Identify which cell holds the provided text, then report its [X, Y] central coordinate. 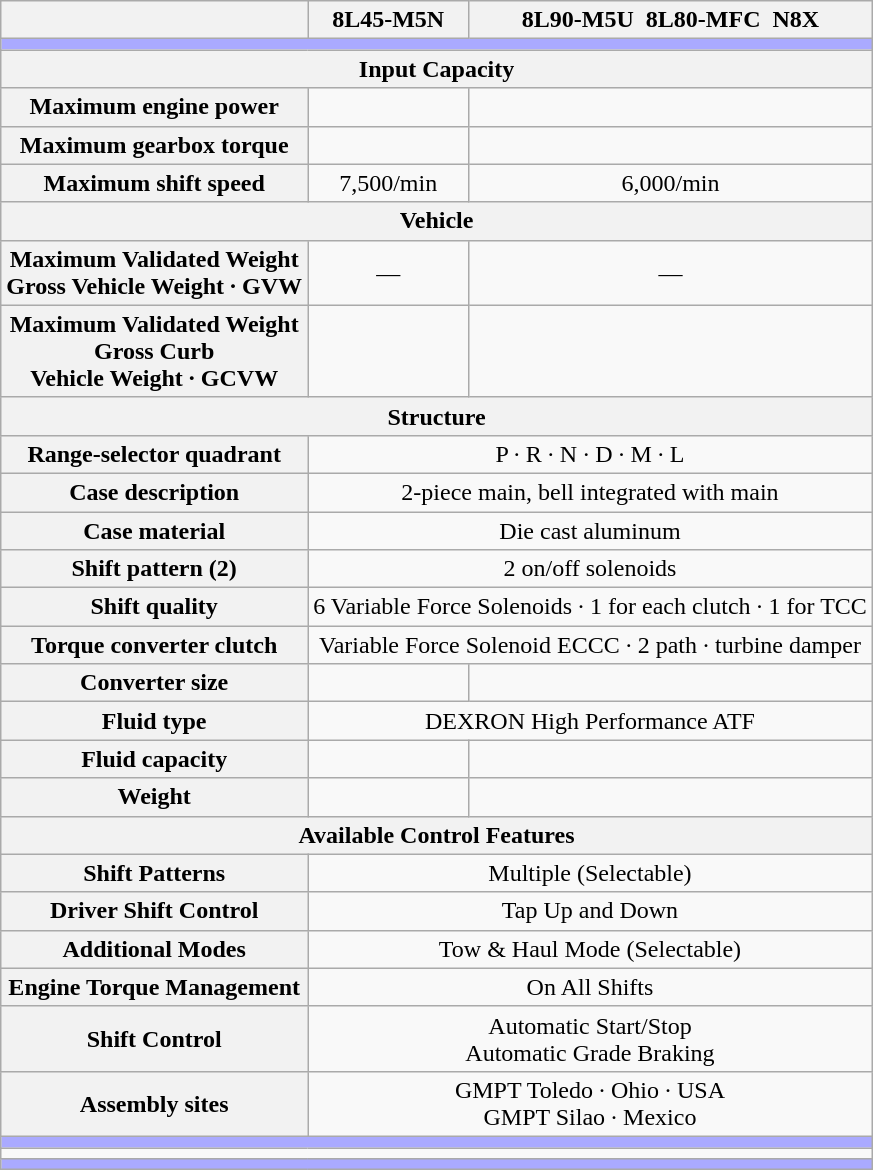
6 Variable Force Solenoids · 1 for each clutch · 1 for TCC [590, 607]
Weight [154, 797]
Range-selector quadrant [154, 454]
Driver Shift Control [154, 911]
Shift Control [154, 1038]
6,000/min [671, 183]
2-piece main, bell integrated with main [590, 492]
Shift pattern (2) [154, 569]
8L45-M5N [388, 20]
Assembly sites [154, 1104]
Maximum Validated WeightGross CurbVehicle Weight · GCVW [154, 351]
Case description [154, 492]
Maximum Validated WeightGross Vehicle Weight · GVW [154, 272]
2 on/off solenoids [590, 569]
Engine Torque Management [154, 987]
Multiple (Selectable) [590, 873]
P · R · N · D · M · L [590, 454]
Fluid capacity [154, 759]
Tap Up and Down [590, 911]
GMPT Toledo · Ohio · USAGMPT Silao · Mexico [590, 1104]
On All Shifts [590, 987]
8L90-M5U 8L80-MFC N8X [671, 20]
Case material [154, 531]
Additional Modes [154, 949]
Variable Force Solenoid ECCC · 2 path · turbine damper [590, 645]
Tow & Haul Mode (Selectable) [590, 949]
Input Capacity [437, 69]
Maximum gearbox torque [154, 145]
Vehicle [437, 221]
Automatic Start/StopAutomatic Grade Braking [590, 1038]
Maximum engine power [154, 107]
Maximum shift speed [154, 183]
Available Control Features [437, 835]
7,500/min [388, 183]
DEXRON High Performance ATF [590, 721]
Structure [437, 416]
Die cast aluminum [590, 531]
Shift Patterns [154, 873]
Shift quality [154, 607]
Torque converter clutch [154, 645]
Converter size [154, 683]
Fluid type [154, 721]
